Output the [X, Y] coordinate of the center of the cell containing the given text.  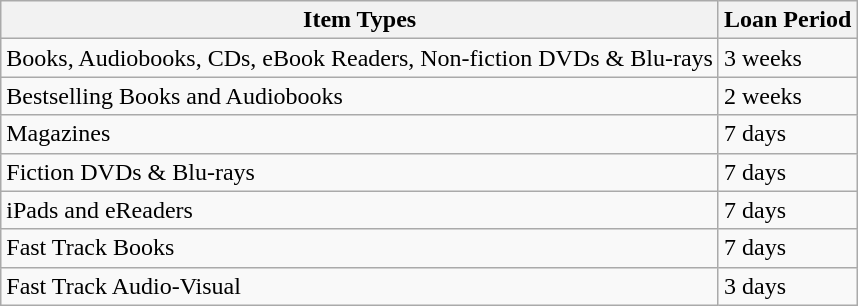
Magazines [360, 134]
Fiction DVDs & Blu-rays [360, 172]
3 weeks [787, 58]
3 days [787, 286]
Loan Period [787, 20]
iPads and eReaders [360, 210]
Fast Track Books [360, 248]
Bestselling Books and Audiobooks [360, 96]
Fast Track Audio-Visual [360, 286]
2 weeks [787, 96]
Item Types [360, 20]
Books, Audiobooks, CDs, eBook Readers, Non-fiction DVDs & Blu-rays [360, 58]
